Return (X, Y) of the center of cell containing provided text 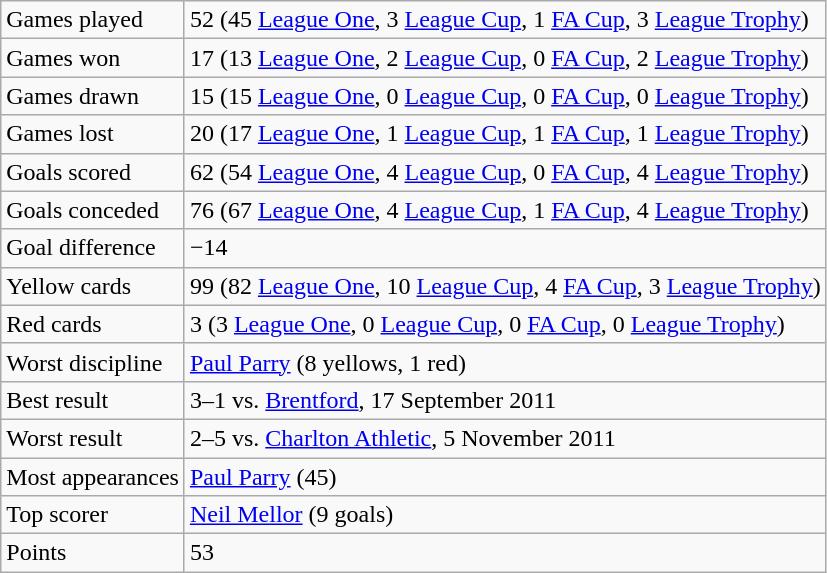
Worst result (93, 438)
53 (505, 553)
76 (67 League One, 4 League Cup, 1 FA Cup, 4 League Trophy) (505, 210)
Worst discipline (93, 362)
52 (45 League One, 3 League Cup, 1 FA Cup, 3 League Trophy) (505, 20)
Most appearances (93, 477)
Paul Parry (45) (505, 477)
Points (93, 553)
Games played (93, 20)
2–5 vs. Charlton Athletic, 5 November 2011 (505, 438)
Games won (93, 58)
62 (54 League One, 4 League Cup, 0 FA Cup, 4 League Trophy) (505, 172)
17 (13 League One, 2 League Cup, 0 FA Cup, 2 League Trophy) (505, 58)
99 (82 League One, 10 League Cup, 4 FA Cup, 3 League Trophy) (505, 286)
3 (3 League One, 0 League Cup, 0 FA Cup, 0 League Trophy) (505, 324)
Red cards (93, 324)
Top scorer (93, 515)
Goals conceded (93, 210)
15 (15 League One, 0 League Cup, 0 FA Cup, 0 League Trophy) (505, 96)
Goals scored (93, 172)
Paul Parry (8 yellows, 1 red) (505, 362)
Best result (93, 400)
Yellow cards (93, 286)
3–1 vs. Brentford, 17 September 2011 (505, 400)
Goal difference (93, 248)
Neil Mellor (9 goals) (505, 515)
20 (17 League One, 1 League Cup, 1 FA Cup, 1 League Trophy) (505, 134)
Games drawn (93, 96)
Games lost (93, 134)
−14 (505, 248)
